Scan for the cell matching the given text and deliver its (x, y) coordinate at center. 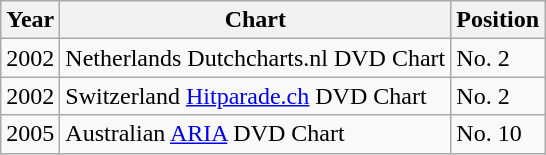
Australian ARIA DVD Chart (256, 134)
No. 10 (498, 134)
Year (30, 20)
Chart (256, 20)
Position (498, 20)
Netherlands Dutchcharts.nl DVD Chart (256, 58)
2005 (30, 134)
Switzerland Hitparade.ch DVD Chart (256, 96)
